Detect which cell encompasses the target text, then output its (X, Y) center coordinate. 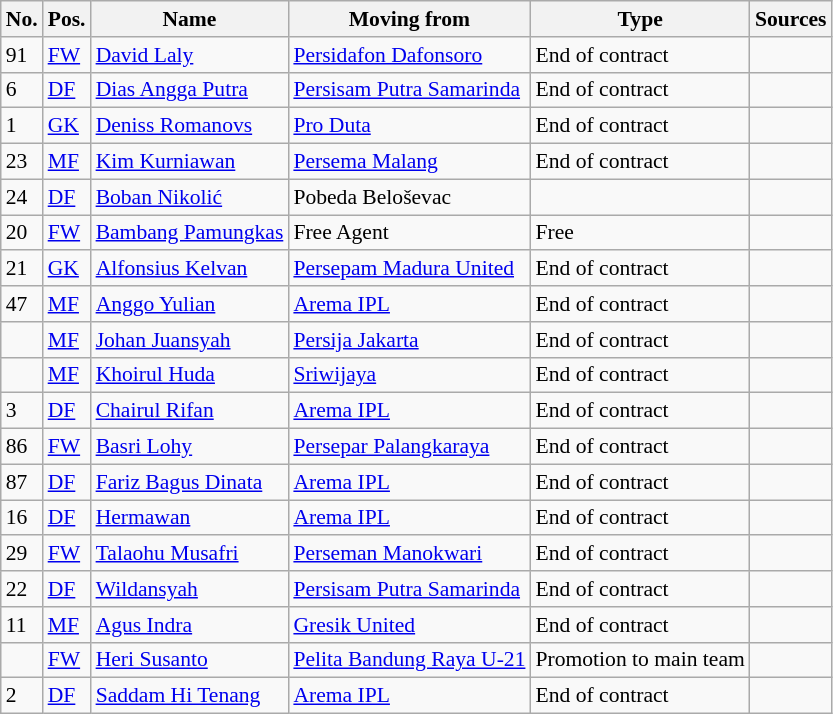
Boban Nikolić (190, 197)
Persema Malang (409, 162)
24 (22, 197)
Free (640, 233)
Pos. (67, 19)
Heri Susanto (190, 660)
Pro Duta (409, 126)
David Laly (190, 55)
Fariz Bagus Dinata (190, 482)
Moving from (409, 19)
Agus Indra (190, 625)
Chairul Rifan (190, 411)
29 (22, 554)
Promotion to main team (640, 660)
86 (22, 447)
Dias Angga Putra (190, 90)
Talaohu Musafri (190, 554)
Pelita Bandung Raya U-21 (409, 660)
6 (22, 90)
Type (640, 19)
Persepam Madura United (409, 269)
Saddam Hi Tenang (190, 696)
Perseman Manokwari (409, 554)
Basri Lohy (190, 447)
Khoirul Huda (190, 375)
Wildansyah (190, 589)
22 (22, 589)
Sriwijaya (409, 375)
Sources (791, 19)
87 (22, 482)
23 (22, 162)
16 (22, 518)
Anggo Yulian (190, 304)
Hermawan (190, 518)
21 (22, 269)
Johan Juansyah (190, 340)
Pobeda Beloševac (409, 197)
Alfonsius Kelvan (190, 269)
91 (22, 55)
Gresik United (409, 625)
20 (22, 233)
47 (22, 304)
Name (190, 19)
Bambang Pamungkas (190, 233)
1 (22, 126)
3 (22, 411)
2 (22, 696)
Persija Jakarta (409, 340)
Free Agent (409, 233)
Deniss Romanovs (190, 126)
Kim Kurniawan (190, 162)
Persidafon Dafonsoro (409, 55)
Persepar Palangkaraya (409, 447)
No. (22, 19)
11 (22, 625)
